Identify which cell holds the provided text, then report its [X, Y] central coordinate. 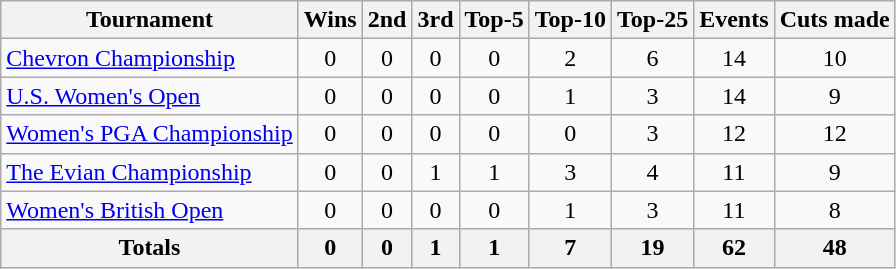
Top-10 [570, 20]
The Evian Championship [150, 172]
8 [834, 210]
Wins [330, 20]
Women's PGA Championship [150, 134]
Chevron Championship [150, 58]
48 [834, 248]
Totals [150, 248]
2nd [387, 20]
U.S. Women's Open [150, 96]
4 [652, 172]
3rd [436, 20]
Top-5 [494, 20]
Cuts made [834, 20]
62 [734, 248]
Women's British Open [150, 210]
2 [570, 58]
10 [834, 58]
Tournament [150, 20]
Events [734, 20]
19 [652, 248]
7 [570, 248]
Top-25 [652, 20]
6 [652, 58]
